Pinpoint the cell where the given text exists, returning its (X, Y) midpoint coordinate. 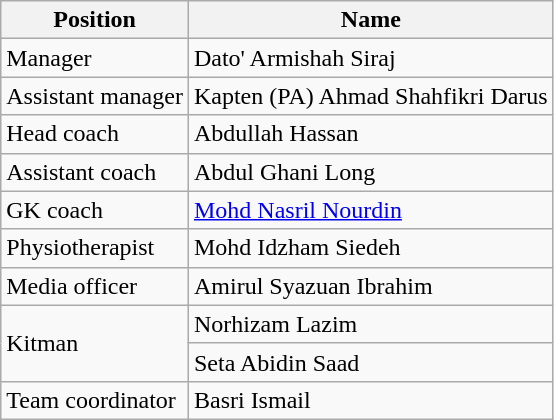
Head coach (95, 134)
Manager (95, 58)
Seta Abidin Saad (370, 362)
Assistant manager (95, 96)
Mohd Nasril Nourdin (370, 210)
GK coach (95, 210)
Media officer (95, 286)
Basri Ismail (370, 400)
Norhizam Lazim (370, 324)
Position (95, 20)
Physiotherapist (95, 248)
Dato' Armishah Siraj (370, 58)
Name (370, 20)
Abdul Ghani Long (370, 172)
Kitman (95, 343)
Team coordinator (95, 400)
Mohd Idzham Siedeh (370, 248)
Assistant coach (95, 172)
Kapten (PA) Ahmad Shahfikri Darus (370, 96)
Amirul Syazuan Ibrahim (370, 286)
Abdullah Hassan (370, 134)
